Pinpoint the cell where the given text exists, returning its (x, y) midpoint coordinate. 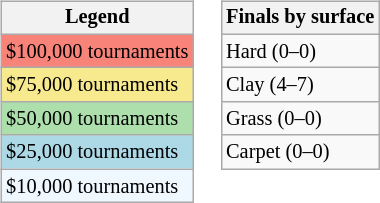
Carpet (0–0) (300, 152)
$50,000 tournaments (97, 119)
$25,000 tournaments (97, 152)
Grass (0–0) (300, 119)
$100,000 tournaments (97, 51)
Finals by surface (300, 18)
Hard (0–0) (300, 51)
$75,000 tournaments (97, 85)
$10,000 tournaments (97, 186)
Legend (97, 18)
Clay (4–7) (300, 85)
